For the text-containing cell, return its midpoint in (X, Y) coordinate format. 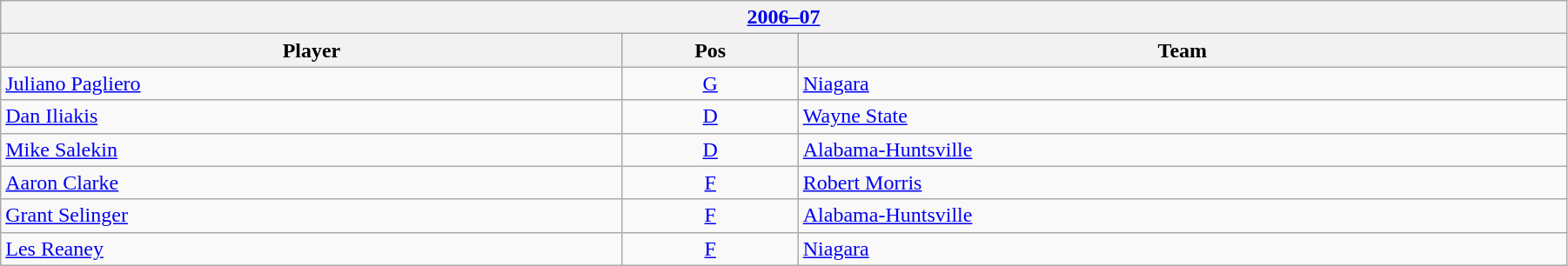
Wayne State (1182, 116)
Dan Iliakis (312, 116)
Aaron Clarke (312, 183)
Team (1182, 50)
Mike Salekin (312, 150)
Juliano Pagliero (312, 83)
Robert Morris (1182, 183)
Les Reaney (312, 249)
Player (312, 50)
2006–07 (784, 17)
Grant Selinger (312, 216)
Pos (710, 50)
G (710, 83)
